Pinpoint the cell where the given text exists, returning its (x, y) midpoint coordinate. 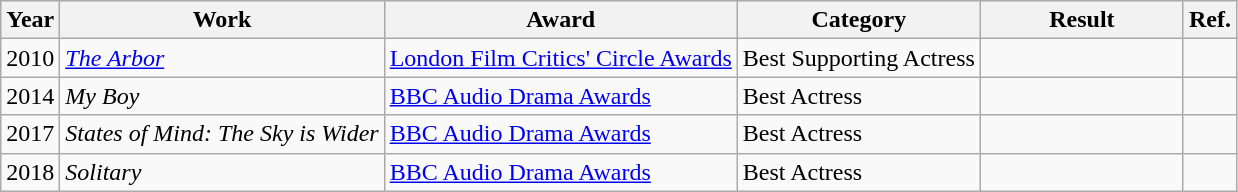
London Film Critics' Circle Awards (560, 58)
2018 (30, 172)
Category (858, 20)
Work (222, 20)
States of Mind: The Sky is Wider (222, 134)
2017 (30, 134)
Year (30, 20)
Best Supporting Actress (858, 58)
Ref. (1210, 20)
The Arbor (222, 58)
Award (560, 20)
Solitary (222, 172)
2014 (30, 96)
2010 (30, 58)
My Boy (222, 96)
Result (1082, 20)
